Provide the [x, y] coordinate of the cell's center where the given text is located.  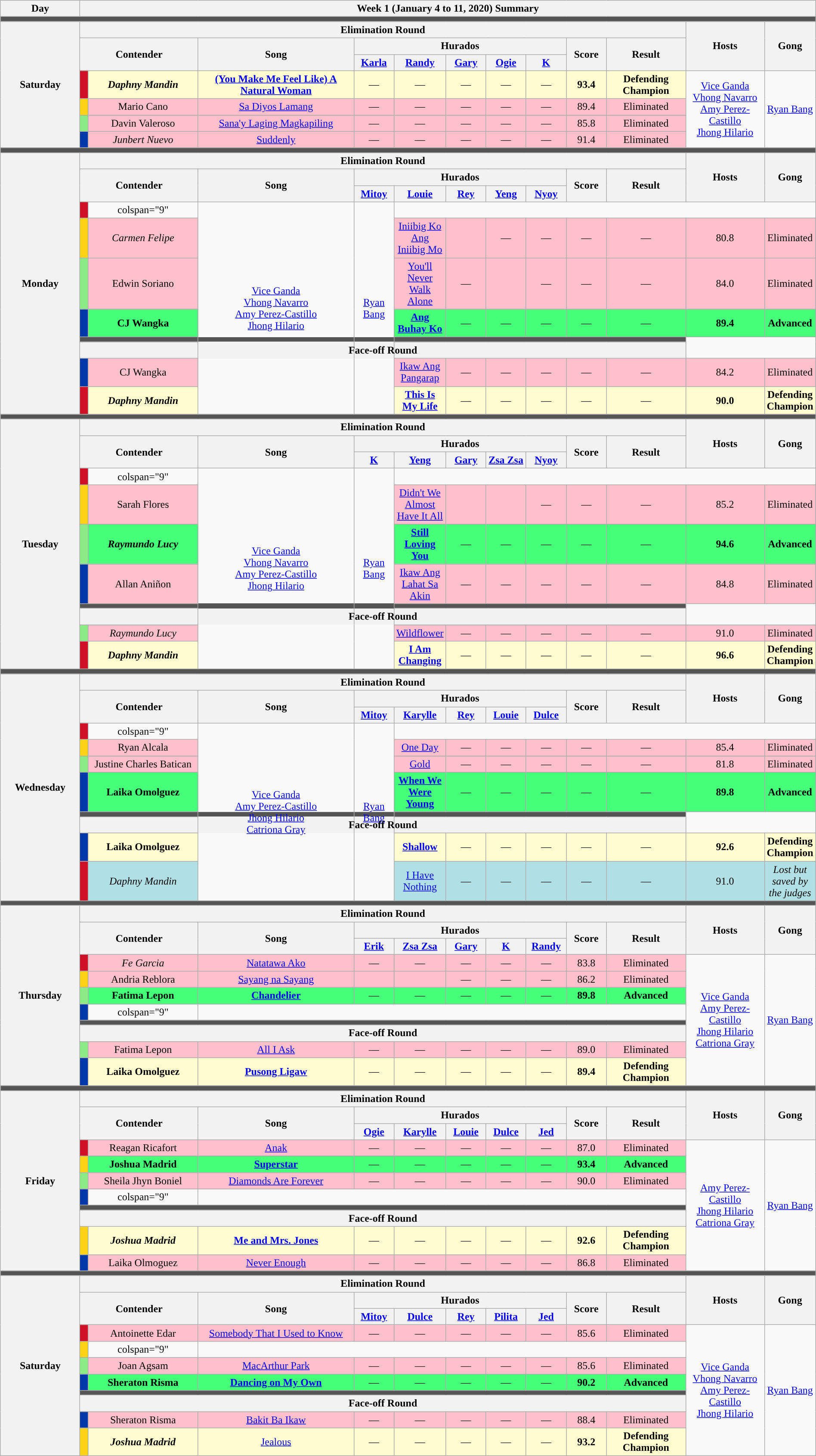
Gold [420, 764]
Edwin Soriano [143, 283]
Shallow [420, 847]
85.2 [725, 504]
Ikaw Ang Lahat Sa Akin [420, 584]
MacArthur Park [276, 1366]
This Is My Life [420, 400]
Justine Charles Batican [143, 764]
I Have Nothing [420, 881]
Wildflower [420, 633]
87.0 [586, 1148]
Erik [374, 947]
85.4 [725, 748]
Karla [374, 62]
86.8 [586, 1263]
89.0 [586, 1049]
Still Loving You [420, 544]
Pusong Ligaw [276, 1071]
Carmen Felipe [143, 238]
Andria Reblora [143, 979]
Ang Buhay Ko [420, 323]
Sheila Jhyn Boniel [143, 1181]
Iniibig Ko Ang Iniibig Mo [420, 238]
Reagan Ricafort [143, 1148]
Thursday [40, 996]
Dancing on My Own [276, 1382]
Chandelier [276, 996]
Natatawa Ako [276, 963]
Superstar [276, 1164]
Week 1 (January 4 to 11, 2020) Summary [448, 9]
When We Were Young [420, 792]
94.6 [725, 544]
Sana'y Laging Magkapiling [276, 123]
Ikaw Ang Pangarap [420, 372]
All I Ask [276, 1049]
Didn't We Almost Have It All [420, 504]
80.8 [725, 238]
84.0 [725, 283]
83.8 [586, 963]
I Am Changing [420, 655]
84.2 [725, 372]
81.8 [725, 764]
96.6 [725, 655]
Friday [40, 1181]
Mario Cano [143, 107]
Suddenly [276, 140]
Sayang na Sayang [276, 979]
Bakit Ba Ikaw [276, 1420]
Never Enough [276, 1263]
(You Make Me Feel Like) A Natural Woman [276, 84]
Tuesday [40, 544]
Monday [40, 283]
85.8 [586, 123]
Sa Diyos Lamang [276, 107]
You'll Never Walk Alone [420, 283]
88.4 [586, 1420]
Jealous [276, 1442]
Sarah Flores [143, 504]
Amy Perez-CastilloJhong HilarioCatriona Gray [725, 1205]
93.2 [586, 1442]
84.8 [725, 584]
Ryan Alcala [143, 748]
90.2 [586, 1382]
86.2 [586, 979]
Lost but saved by the judges [790, 881]
Anak [276, 1148]
Allan Aniñon [143, 584]
Fe Garcia [143, 963]
Davin Valeroso [143, 123]
Pilita [506, 1316]
Somebody That I Used to Know [276, 1333]
Day [40, 9]
Me and Mrs. Jones [276, 1240]
One Day [420, 748]
Laika Olmoguez [143, 1263]
Diamonds Are Forever [276, 1181]
Junbert Nuevo [143, 140]
Antoinette Edar [143, 1333]
91.4 [586, 140]
Wednesday [40, 787]
Joan Agsam [143, 1366]
